Locate the cell with the specified text and output its [x, y] center coordinate. 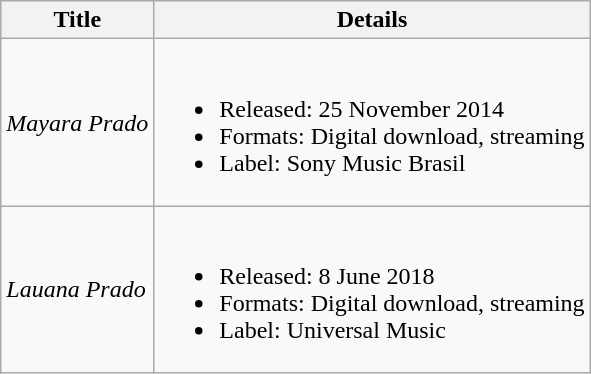
Mayara Prado [78, 122]
Details [372, 20]
Title [78, 20]
Released: 25 November 2014Formats: Digital download, streamingLabel: Sony Music Brasil [372, 122]
Released: 8 June 2018Formats: Digital download, streamingLabel: Universal Music [372, 290]
Lauana Prado [78, 290]
